Determine the (x, y) coordinate at the center of the cell enclosing the given text.  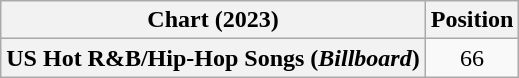
US Hot R&B/Hip-Hop Songs (Billboard) (213, 58)
Chart (2023) (213, 20)
Position (472, 20)
66 (472, 58)
